Capture the cell that displays the provided text and extract its (X, Y) central coordinate. 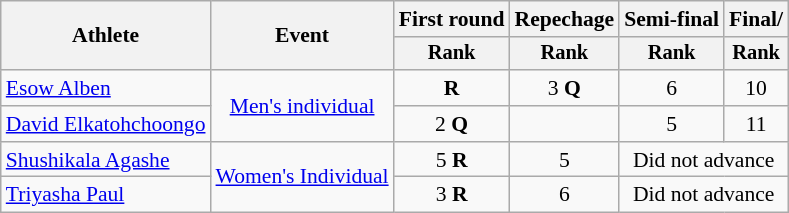
Shushikala Agashe (106, 160)
3 Q (565, 88)
David Elkatohchoongo (106, 124)
Esow Alben (106, 88)
11 (756, 124)
5 R (452, 160)
First round (452, 19)
Athlete (106, 36)
10 (756, 88)
Triyasha Paul (106, 195)
3 R (452, 195)
Repechage (565, 19)
Event (302, 36)
Semi-final (672, 19)
Men's individual (302, 106)
Final/ (756, 19)
Women's Individual (302, 178)
2 Q (452, 124)
R (452, 88)
